Scan for the cell matching the given text and deliver its [x, y] coordinate at center. 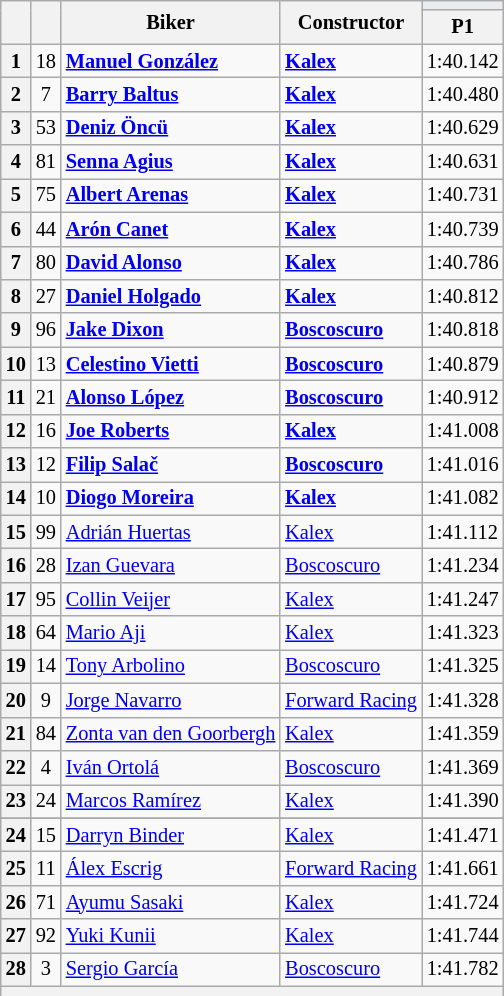
1:40.739 [463, 229]
1:41.390 [463, 801]
1:41.016 [463, 465]
P1 [463, 27]
53 [46, 128]
19 [16, 666]
1:40.631 [463, 162]
Adrián Huertas [170, 532]
Mario Aji [170, 633]
Senna Agius [170, 162]
20 [16, 700]
1:40.480 [463, 94]
23 [16, 801]
1:40.786 [463, 263]
26 [16, 902]
Albert Arenas [170, 195]
84 [46, 734]
1:40.818 [463, 330]
1:40.912 [463, 397]
1:40.812 [463, 296]
Filip Salač [170, 465]
Sergio García [170, 969]
1:40.629 [463, 128]
1:40.879 [463, 364]
1:41.359 [463, 734]
1:41.247 [463, 599]
1:41.008 [463, 431]
1:41.234 [463, 565]
1:41.724 [463, 902]
71 [46, 902]
Manuel González [170, 61]
5 [16, 195]
25 [16, 868]
David Alonso [170, 263]
Darryn Binder [170, 835]
Constructor [351, 22]
1:41.661 [463, 868]
75 [46, 195]
1:41.112 [463, 532]
1:41.082 [463, 498]
Biker [170, 22]
Zonta van den Goorbergh [170, 734]
Iván Ortolá [170, 767]
2 [16, 94]
Deniz Öncü [170, 128]
44 [46, 229]
80 [46, 263]
1:41.323 [463, 633]
1:41.328 [463, 700]
1:41.369 [463, 767]
Alonso López [170, 397]
64 [46, 633]
96 [46, 330]
Jorge Navarro [170, 700]
Celestino Vietti [170, 364]
81 [46, 162]
Ayumu Sasaki [170, 902]
1:40.142 [463, 61]
6 [16, 229]
1:41.325 [463, 666]
1:41.744 [463, 936]
Daniel Holgado [170, 296]
Izan Guevara [170, 565]
Marcos Ramírez [170, 801]
Diogo Moreira [170, 498]
17 [16, 599]
99 [46, 532]
Yuki Kunii [170, 936]
1:40.731 [463, 195]
95 [46, 599]
Jake Dixon [170, 330]
1:41.471 [463, 835]
Arón Canet [170, 229]
Barry Baltus [170, 94]
Álex Escrig [170, 868]
1:41.782 [463, 969]
92 [46, 936]
8 [16, 296]
22 [16, 767]
Collin Veijer [170, 599]
1 [16, 61]
Joe Roberts [170, 431]
Tony Arbolino [170, 666]
